Return [x, y] of the center of cell containing provided text 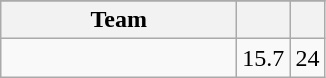
24 [308, 58]
15.7 [264, 58]
Team [119, 20]
